From the cell containing the given text, extract its center point as [x, y] coordinate. 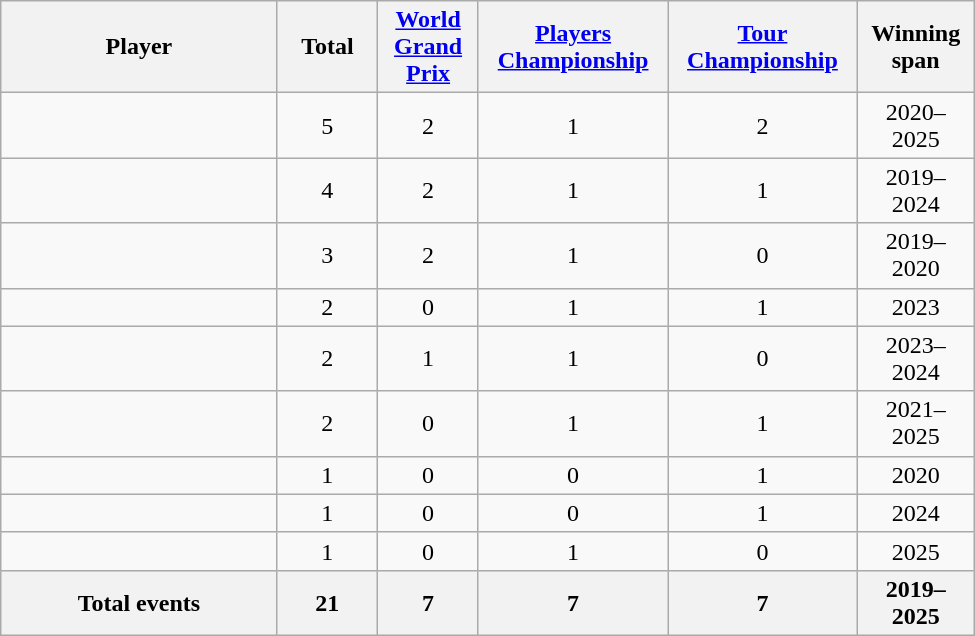
Total [328, 47]
2019–2020 [916, 256]
2024 [916, 513]
2020–2025 [916, 126]
2023 [916, 307]
Players Championship [572, 47]
2021–2025 [916, 424]
Tour Championship [762, 47]
3 [328, 256]
Player [139, 47]
World Grand Prix [428, 47]
5 [328, 126]
2020 [916, 475]
2025 [916, 551]
2019–2024 [916, 190]
2023–2024 [916, 358]
2019–2025 [916, 602]
Winningspan [916, 47]
21 [328, 602]
Total events [139, 602]
4 [328, 190]
